From the cell containing the given text, extract its center point as (X, Y) coordinate. 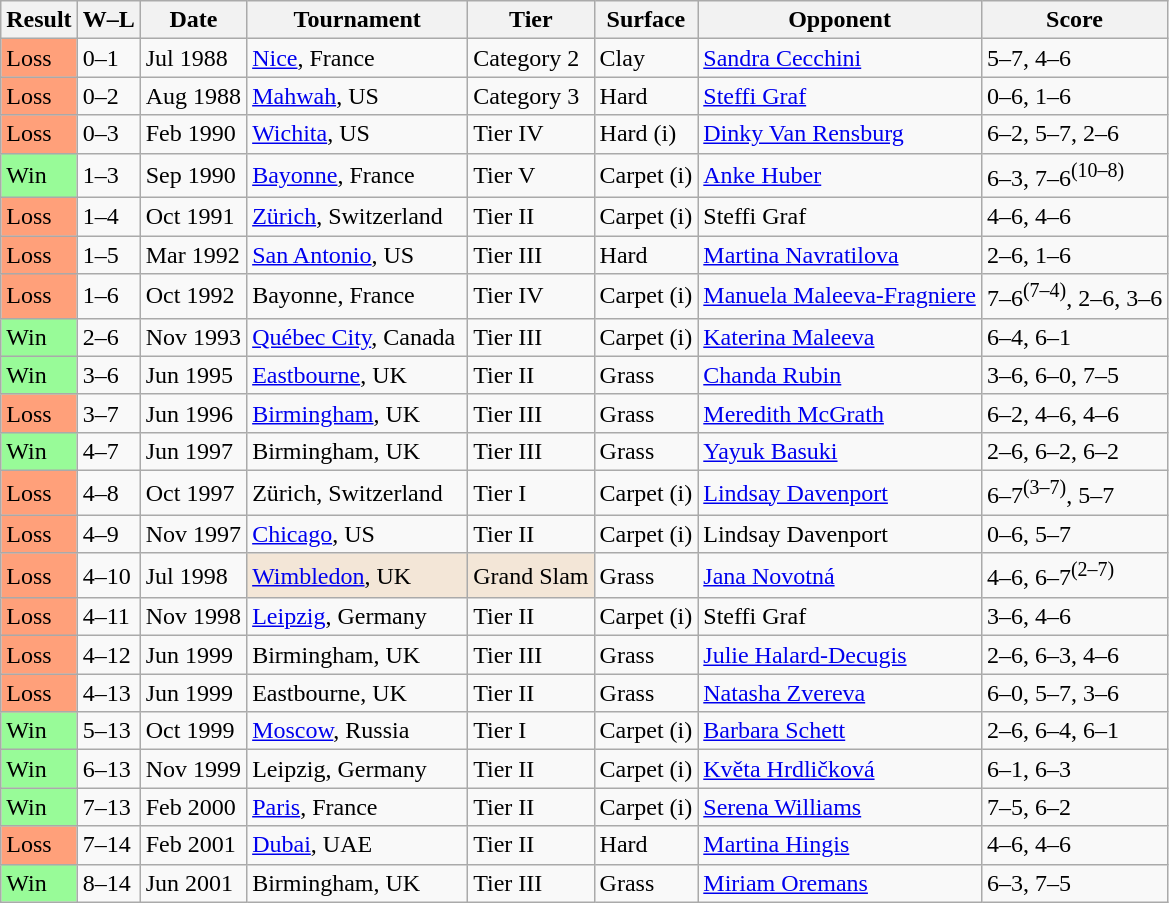
Feb 2001 (193, 845)
0–2 (108, 96)
0–6, 1–6 (1074, 96)
Martina Navratilova (840, 255)
5–13 (108, 731)
Manuela Maleeva-Fragniere (840, 296)
3–7 (108, 413)
Feb 2000 (193, 807)
Barbara Schett (840, 731)
7–6(7–4), 2–6, 3–6 (1074, 296)
Nov 1998 (193, 617)
0–1 (108, 58)
Surface (646, 20)
Chanda Rubin (840, 375)
Wimbledon, UK (358, 576)
6–4, 6–1 (1074, 337)
Květa Hrdličková (840, 769)
3–6, 4–6 (1074, 617)
Nov 1997 (193, 534)
Grand Slam (531, 576)
Chicago, US (358, 534)
Miriam Oremans (840, 883)
4–10 (108, 576)
Clay (646, 58)
Tier V (531, 176)
San Antonio, US (358, 255)
Jul 1988 (193, 58)
Mahwah, US (358, 96)
Meredith McGrath (840, 413)
6–0, 5–7, 3–6 (1074, 693)
6–1, 6–3 (1074, 769)
4–6, 6–7(2–7) (1074, 576)
Tier (531, 20)
6–3, 7–5 (1074, 883)
Tournament (358, 20)
Nov 1999 (193, 769)
1–5 (108, 255)
Sep 1990 (193, 176)
Katerina Maleeva (840, 337)
6–13 (108, 769)
8–14 (108, 883)
1–3 (108, 176)
Result (39, 20)
3–6, 6–0, 7–5 (1074, 375)
2–6, 6–4, 6–1 (1074, 731)
Category 3 (531, 96)
6–3, 7–6(10–8) (1074, 176)
4–7 (108, 451)
7–13 (108, 807)
W–L (108, 20)
Sandra Cecchini (840, 58)
Hard (i) (646, 134)
4–13 (108, 693)
Mar 1992 (193, 255)
Yayuk Basuki (840, 451)
Nov 1993 (193, 337)
Paris, France (358, 807)
Oct 1992 (193, 296)
Date (193, 20)
6–2, 5–7, 2–6 (1074, 134)
Julie Halard-Decugis (840, 655)
4–11 (108, 617)
Moscow, Russia (358, 731)
2–6, 1–6 (1074, 255)
2–6 (108, 337)
Martina Hingis (840, 845)
3–6 (108, 375)
Jana Novotná (840, 576)
Oct 1991 (193, 217)
Natasha Zvereva (840, 693)
Score (1074, 20)
Jun 1997 (193, 451)
Oct 1999 (193, 731)
Québec City, Canada (358, 337)
Jul 1998 (193, 576)
4–9 (108, 534)
4–8 (108, 492)
Jun 1996 (193, 413)
Serena Williams (840, 807)
Dubai, UAE (358, 845)
7–5, 6–2 (1074, 807)
Feb 1990 (193, 134)
7–14 (108, 845)
6–2, 4–6, 4–6 (1074, 413)
4–12 (108, 655)
0–3 (108, 134)
5–7, 4–6 (1074, 58)
Category 2 (531, 58)
2–6, 6–3, 4–6 (1074, 655)
Aug 1988 (193, 96)
Jun 1995 (193, 375)
1–4 (108, 217)
2–6, 6–2, 6–2 (1074, 451)
Anke Huber (840, 176)
0–6, 5–7 (1074, 534)
Dinky Van Rensburg (840, 134)
Jun 2001 (193, 883)
Nice, France (358, 58)
Wichita, US (358, 134)
6–7(3–7), 5–7 (1074, 492)
1–6 (108, 296)
Oct 1997 (193, 492)
Opponent (840, 20)
